Detect which cell encompasses the target text, then output its [X, Y] center coordinate. 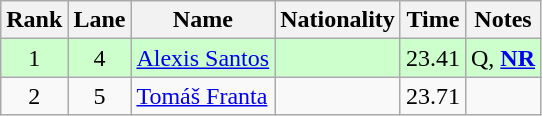
Rank [34, 20]
Lane [100, 20]
4 [100, 58]
Q, NR [502, 58]
23.71 [432, 96]
23.41 [432, 58]
Notes [502, 20]
Time [432, 20]
Name [203, 20]
Alexis Santos [203, 58]
5 [100, 96]
Nationality [338, 20]
1 [34, 58]
2 [34, 96]
Tomáš Franta [203, 96]
